Identify which cell holds the provided text, then report its [x, y] central coordinate. 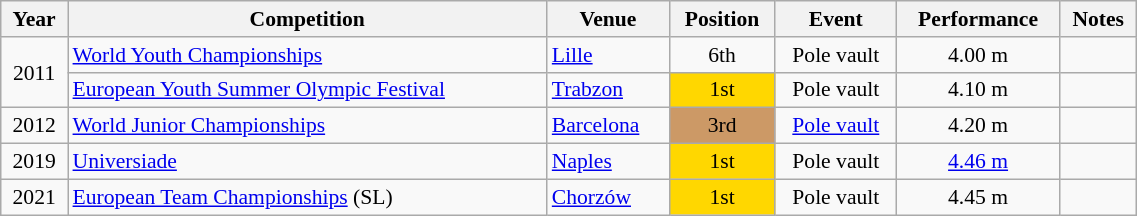
4.45 m [978, 197]
Universiade [308, 162]
Venue [608, 19]
2012 [34, 126]
Lille [608, 55]
Competition [308, 19]
6th [722, 55]
2011 [34, 72]
Trabzon [608, 90]
Year [34, 19]
Naples [608, 162]
European Youth Summer Olympic Festival [308, 90]
Notes [1098, 19]
2021 [34, 197]
4.20 m [978, 126]
Event [836, 19]
European Team Championships (SL) [308, 197]
3rd [722, 126]
Performance [978, 19]
Barcelona [608, 126]
2019 [34, 162]
World Junior Championships [308, 126]
4.46 m [978, 162]
Position [722, 19]
World Youth Championships [308, 55]
4.10 m [978, 90]
Chorzów [608, 197]
4.00 m [978, 55]
